From the cell containing the given text, extract its center point as (X, Y) coordinate. 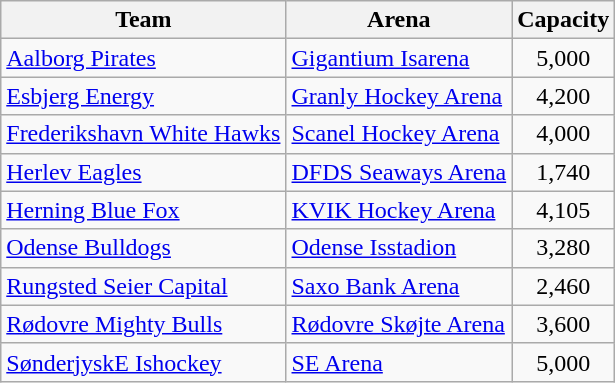
Rødovre Skøjte Arena (399, 324)
Saxo Bank Arena (399, 286)
1,740 (564, 172)
Rungsted Seier Capital (144, 286)
Odense Bulldogs (144, 248)
Scanel Hockey Arena (399, 134)
4,000 (564, 134)
Aalborg Pirates (144, 58)
3,600 (564, 324)
4,200 (564, 96)
SE Arena (399, 362)
2,460 (564, 286)
KVIK Hockey Arena (399, 210)
3,280 (564, 248)
Rødovre Mighty Bulls (144, 324)
Herlev Eagles (144, 172)
Team (144, 20)
Arena (399, 20)
Granly Hockey Arena (399, 96)
Frederikshavn White Hawks (144, 134)
Esbjerg Energy (144, 96)
Gigantium Isarena (399, 58)
Odense Isstadion (399, 248)
Capacity (564, 20)
SønderjyskE Ishockey (144, 362)
4,105 (564, 210)
Herning Blue Fox (144, 210)
DFDS Seaways Arena (399, 172)
